Provide the (x, y) coordinate of the cell's center where the given text is located.  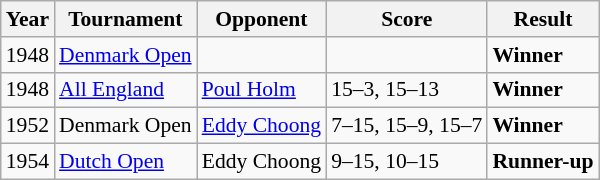
9–15, 10–15 (406, 162)
Score (406, 19)
7–15, 15–9, 15–7 (406, 126)
15–3, 15–13 (406, 90)
Dutch Open (126, 162)
1952 (28, 126)
1954 (28, 162)
Tournament (126, 19)
Year (28, 19)
Opponent (262, 19)
All England (126, 90)
Runner-up (542, 162)
Poul Holm (262, 90)
Result (542, 19)
